Find where the given text appears and provide that cell's center as [X, Y] coordinate. 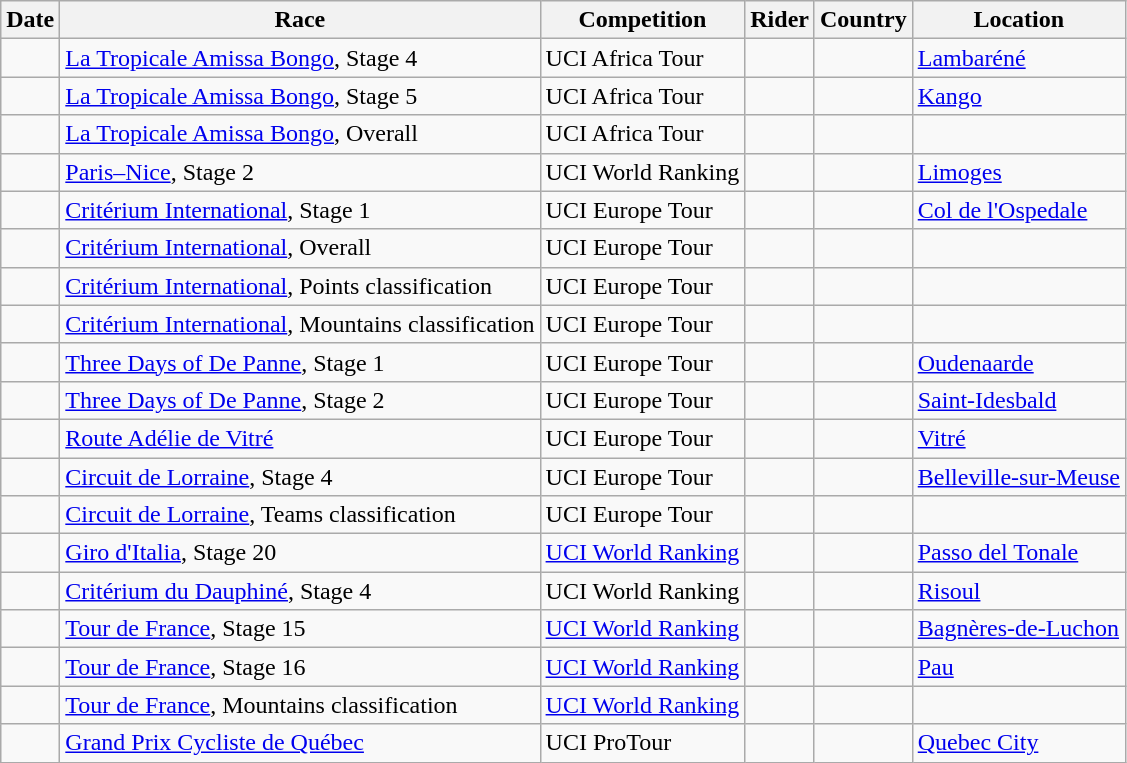
Date [30, 20]
Tour de France, Stage 16 [300, 667]
Paris–Nice, Stage 2 [300, 172]
Critérium International, Overall [300, 248]
Race [300, 20]
Quebec City [1018, 743]
Limoges [1018, 172]
Three Days of De Panne, Stage 2 [300, 400]
Saint-Idesbald [1018, 400]
Critérium International, Points classification [300, 286]
Bagnères-de-Luchon [1018, 629]
Competition [642, 20]
La Tropicale Amissa Bongo, Stage 4 [300, 58]
Critérium International, Mountains classification [300, 324]
La Tropicale Amissa Bongo, Stage 5 [300, 96]
Kango [1018, 96]
Vitré [1018, 438]
Rider [780, 20]
Risoul [1018, 591]
Three Days of De Panne, Stage 1 [300, 362]
Giro d'Italia, Stage 20 [300, 553]
Circuit de Lorraine, Stage 4 [300, 477]
Critérium International, Stage 1 [300, 210]
Oudenaarde [1018, 362]
Route Adélie de Vitré [300, 438]
Country [863, 20]
Circuit de Lorraine, Teams classification [300, 515]
UCI ProTour [642, 743]
Tour de France, Mountains classification [300, 705]
Lambaréné [1018, 58]
Pau [1018, 667]
Critérium du Dauphiné, Stage 4 [300, 591]
La Tropicale Amissa Bongo, Overall [300, 134]
Passo del Tonale [1018, 553]
Tour de France, Stage 15 [300, 629]
Grand Prix Cycliste de Québec [300, 743]
Col de l'Ospedale [1018, 210]
Belleville-sur-Meuse [1018, 477]
Location [1018, 20]
